Return the (x, y) coordinate for the center point of the cell that contains the specified text.  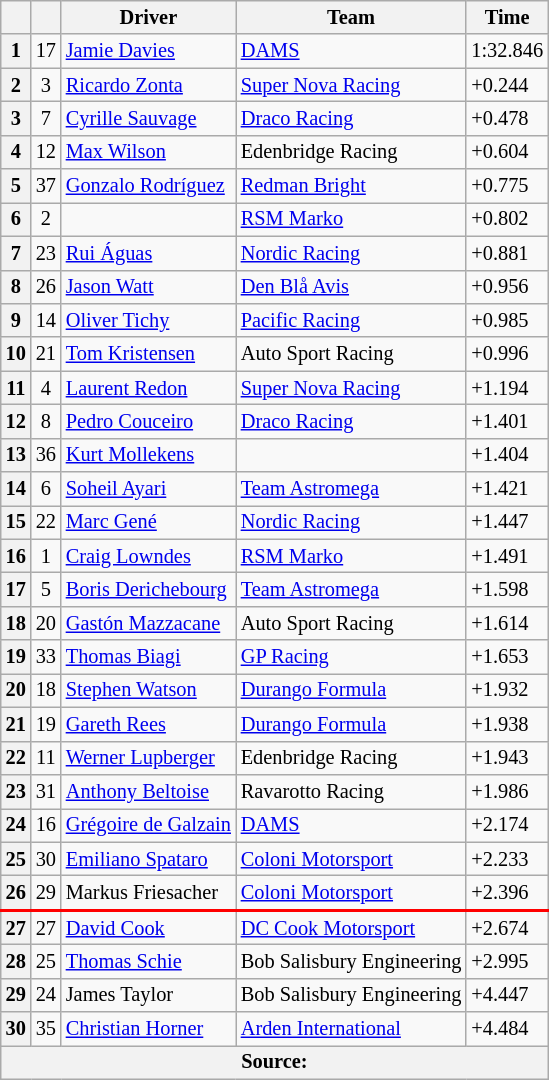
Gonzalo Rodríguez (148, 186)
Pedro Couceiro (148, 421)
Max Wilson (148, 152)
35 (46, 1029)
Den Blå Avis (352, 287)
DC Cook Motorsport (352, 927)
10 (16, 354)
33 (46, 657)
+0.478 (507, 118)
Kurt Mollekens (148, 455)
+0.996 (507, 354)
James Taylor (148, 995)
+1.598 (507, 589)
+1.986 (507, 791)
15 (16, 522)
+0.244 (507, 85)
Boris Derichebourg (148, 589)
+1.404 (507, 455)
Gareth Rees (148, 724)
28 (16, 961)
Cyrille Sauvage (148, 118)
+4.484 (507, 1029)
Grégoire de Galzain (148, 825)
37 (46, 186)
9 (16, 320)
36 (46, 455)
+1.943 (507, 758)
+0.604 (507, 152)
Source: (274, 1062)
GP Racing (352, 657)
+2.674 (507, 927)
13 (16, 455)
Pacific Racing (352, 320)
+2.174 (507, 825)
Christian Horner (148, 1029)
+1.614 (507, 623)
+1.938 (507, 724)
Thomas Biagi (148, 657)
+1.932 (507, 690)
31 (46, 791)
Ricardo Zonta (148, 85)
+0.985 (507, 320)
Soheil Ayari (148, 489)
Ravarotto Racing (352, 791)
Jason Watt (148, 287)
+1.447 (507, 522)
+1.421 (507, 489)
+2.233 (507, 859)
+0.775 (507, 186)
Gastón Mazzacane (148, 623)
+1.401 (507, 421)
Stephen Watson (148, 690)
1:32.846 (507, 51)
Arden International (352, 1029)
Craig Lowndes (148, 556)
+2.396 (507, 892)
Time (507, 17)
+4.447 (507, 995)
Marc Gené (148, 522)
+0.881 (507, 253)
Redman Bright (352, 186)
Anthony Beltoise (148, 791)
+1.653 (507, 657)
+0.956 (507, 287)
Team (352, 17)
Oliver Tichy (148, 320)
Driver (148, 17)
Markus Friesacher (148, 892)
Emiliano Spataro (148, 859)
Jamie Davies (148, 51)
Thomas Schie (148, 961)
David Cook (148, 927)
Laurent Redon (148, 388)
+1.194 (507, 388)
Werner Lupberger (148, 758)
+2.995 (507, 961)
+0.802 (507, 219)
+1.491 (507, 556)
Tom Kristensen (148, 354)
Rui Águas (148, 253)
